Return the [x, y] coordinate for the center point of the cell that contains the specified text.  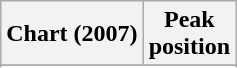
Peakposition [189, 34]
Chart (2007) [72, 34]
